Identify which cell holds the provided text, then report its (x, y) central coordinate. 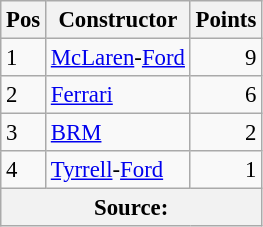
6 (226, 95)
BRM (118, 133)
Constructor (118, 20)
Ferrari (118, 95)
Pos (24, 20)
Source: (132, 208)
Points (226, 20)
McLaren-Ford (118, 58)
9 (226, 58)
4 (24, 170)
3 (24, 133)
Tyrrell-Ford (118, 170)
